Locate the cell with the specified text and output its [x, y] center coordinate. 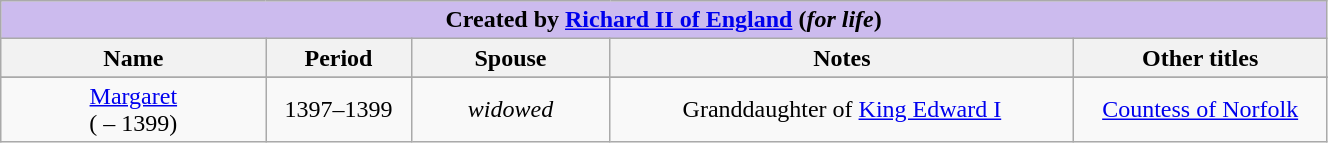
Spouse [510, 58]
Other titles [1200, 58]
Margaret( – 1399) [134, 110]
Countess of Norfolk [1200, 110]
widowed [510, 110]
Name [134, 58]
Notes [842, 58]
Period [338, 58]
1397–1399 [338, 110]
Created by Richard II of England (for life) [664, 20]
Granddaughter of King Edward I [842, 110]
